Capture the cell that displays the provided text and extract its [x, y] central coordinate. 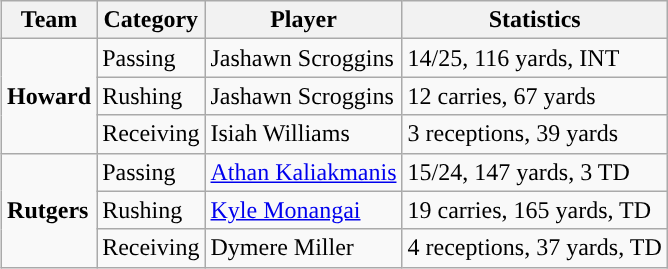
12 carries, 67 yards [534, 96]
Dymere Miller [304, 248]
Team [50, 20]
Statistics [534, 20]
Athan Kaliakmanis [304, 172]
15/24, 147 yards, 3 TD [534, 172]
Kyle Monangai [304, 210]
Isiah Williams [304, 134]
14/25, 116 yards, INT [534, 58]
Rutgers [50, 210]
Category [151, 20]
Player [304, 20]
3 receptions, 39 yards [534, 134]
4 receptions, 37 yards, TD [534, 248]
Howard [50, 96]
19 carries, 165 yards, TD [534, 210]
